Scan for the cell matching the given text and deliver its (X, Y) coordinate at center. 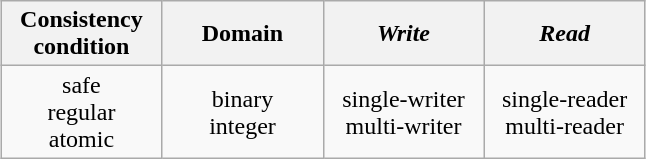
Read (564, 34)
binaryinteger (242, 112)
single-writermulti-writer (404, 112)
Write (404, 34)
saferegularatomic (82, 112)
Domain (242, 34)
Consistency condition (82, 34)
single-readermulti-reader (564, 112)
